Return (X, Y) of the center of cell containing provided text 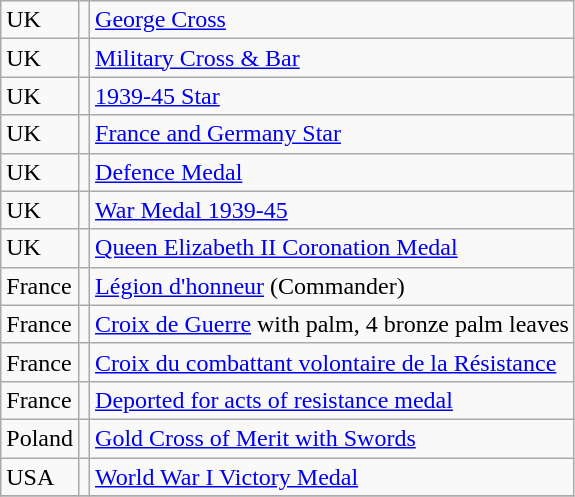
Deported for acts of resistance medal (332, 400)
Defence Medal (332, 172)
Poland (40, 438)
Légion d'honneur (Commander) (332, 286)
World War I Victory Medal (332, 477)
Croix du combattant volontaire de la Résistance (332, 362)
1939-45 Star (332, 96)
Gold Cross of Merit with Swords (332, 438)
USA (40, 477)
War Medal 1939-45 (332, 210)
France and Germany Star (332, 134)
Queen Elizabeth II Coronation Medal (332, 248)
Military Cross & Bar (332, 58)
Croix de Guerre with palm, 4 bronze palm leaves (332, 324)
George Cross (332, 20)
